Detect which cell encompasses the target text, then output its (X, Y) center coordinate. 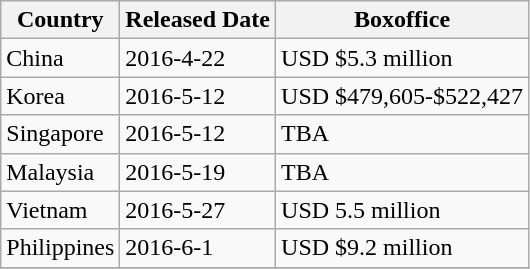
2016-5-19 (198, 172)
Malaysia (60, 172)
Released Date (198, 20)
Philippines (60, 248)
USD $9.2 million (402, 248)
Boxoffice (402, 20)
USD $5.3 million (402, 58)
USD 5.5 million (402, 210)
2016-5-27 (198, 210)
Vietnam (60, 210)
USD $479,605-$522,427 (402, 96)
Country (60, 20)
Singapore (60, 134)
2016-6-1 (198, 248)
Korea (60, 96)
2016-4-22 (198, 58)
China (60, 58)
